Find where the given text appears and provide that cell's center as (X, Y) coordinate. 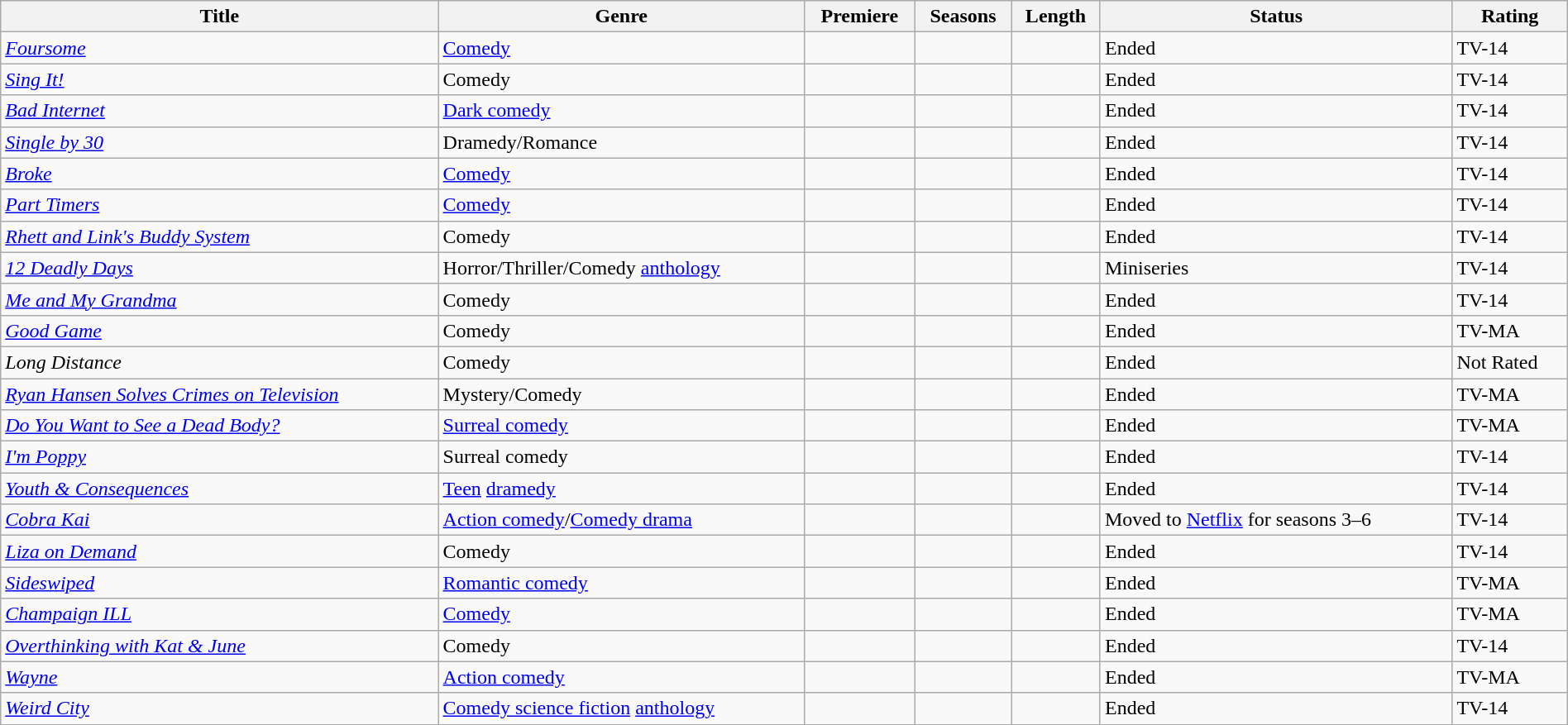
Me and My Grandma (220, 299)
Seasons (963, 17)
Dramedy/Romance (621, 142)
Youth & Consequences (220, 489)
Wayne (220, 677)
Mystery/Comedy (621, 394)
Champaign ILL (220, 614)
Moved to Netflix for seasons 3–6 (1275, 520)
Status (1275, 17)
12 Deadly Days (220, 268)
Not Rated (1510, 362)
Horror/Thriller/Comedy anthology (621, 268)
Good Game (220, 331)
Broke (220, 174)
Long Distance (220, 362)
Sing It! (220, 79)
I'm Poppy (220, 457)
Weird City (220, 708)
Comedy science fiction anthology (621, 708)
Romantic comedy (621, 583)
Ryan Hansen Solves Crimes on Television (220, 394)
Action comedy/Comedy drama (621, 520)
Title (220, 17)
Overthinking with Kat & June (220, 646)
Genre (621, 17)
Do You Want to See a Dead Body? (220, 426)
Dark comedy (621, 111)
Sideswiped (220, 583)
Miniseries (1275, 268)
Length (1056, 17)
Teen dramedy (621, 489)
Cobra Kai (220, 520)
Rating (1510, 17)
Premiere (859, 17)
Liza on Demand (220, 551)
Foursome (220, 48)
Bad Internet (220, 111)
Single by 30 (220, 142)
Part Timers (220, 205)
Action comedy (621, 677)
Rhett and Link's Buddy System (220, 236)
